Locate the cell with the specified text and output its (x, y) center coordinate. 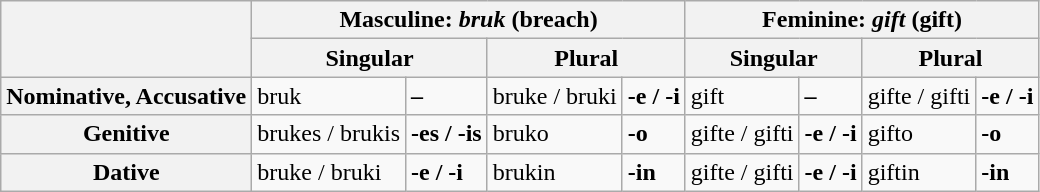
bruk (329, 96)
-es / -is (447, 134)
Masculine: bruk (breach) (469, 20)
Feminine: gift (gift) (862, 20)
Nominative, Accusative (126, 96)
bruko (554, 134)
giftin (919, 172)
brukin (554, 172)
gifto (919, 134)
brukes / brukis (329, 134)
Genitive (126, 134)
Dative (126, 172)
gift (742, 96)
